Output the [X, Y] coordinate of the center of the cell containing the given text.  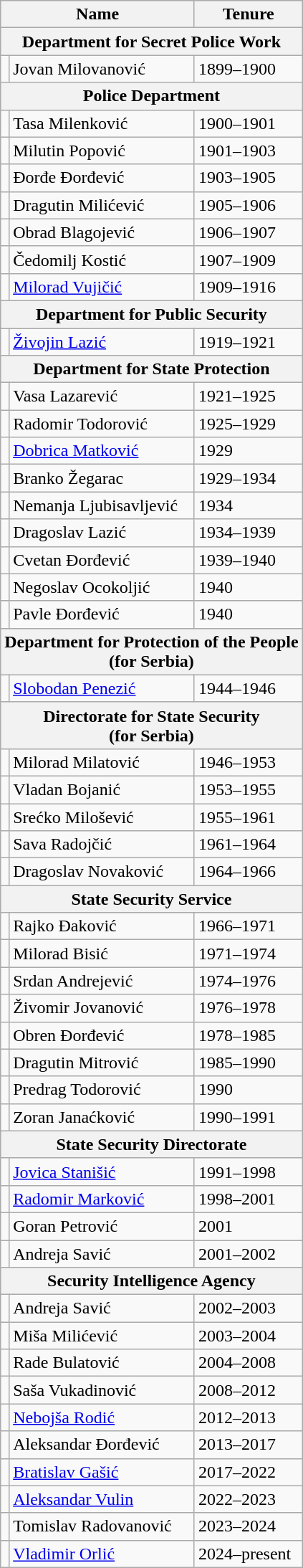
Sava Radojčić [102, 845]
Čedomilj Kostić [102, 260]
1929–1934 [248, 478]
1900–1901 [248, 123]
Negoslav Ocokoljić [102, 587]
Goran Petrović [102, 1226]
Radomir Todorović [102, 424]
Dragoslav Novaković [102, 872]
2001–2002 [248, 1254]
Zoran Janaćković [102, 1117]
2013–2017 [248, 1445]
Vladimir Orlić [102, 1554]
Pavle Đorđević [102, 614]
1907–1909 [248, 260]
State Security Service [152, 899]
1903–1905 [248, 178]
Saša Vukadinović [102, 1390]
Tenure [248, 14]
State Security Directorate [152, 1144]
Živomir Jovanović [102, 1008]
1905–1906 [248, 205]
1906–1907 [248, 232]
1925–1929 [248, 424]
Department for Protection of the People(for Serbia) [152, 651]
Obrad Blagojević [102, 232]
Dragutin Milićević [102, 205]
Miša Milićević [102, 1336]
2024–present [248, 1554]
Živojin Lazić [102, 342]
Security Intelligence Agency [152, 1281]
Nemanja Ljubisavljević [102, 505]
1921–1925 [248, 396]
1946–1953 [248, 762]
2008–2012 [248, 1390]
Department for Secret Police Work [152, 42]
Đorđe Đorđević [102, 178]
2004–2008 [248, 1363]
1909–1916 [248, 287]
Department for State Protection [152, 369]
Slobodan Penezić [102, 688]
1971–1974 [248, 954]
Srećko Milošević [102, 817]
Milorad Milatović [102, 762]
1985–1990 [248, 1063]
Bratislav Gašić [102, 1472]
1990–1991 [248, 1117]
1939–1940 [248, 560]
Directorate for State Security(for Serbia) [152, 726]
Jovan Milovanović [102, 69]
Radomir Marković [102, 1199]
1934 [248, 505]
Aleksandar Đorđević [102, 1445]
2001 [248, 1226]
1974–1976 [248, 981]
Vasa Lazarević [102, 396]
1976–1978 [248, 1008]
1919–1921 [248, 342]
Dragutin Mitrović [102, 1063]
Branko Žegarac [102, 478]
Obren Đorđević [102, 1035]
Nebojša Rodić [102, 1417]
1955–1961 [248, 817]
Jovica Stanišić [102, 1172]
1998–2001 [248, 1199]
Rade Bulatović [102, 1363]
1966–1971 [248, 926]
1953–1955 [248, 789]
Dragoslav Lazić [102, 533]
2017–2022 [248, 1472]
1964–1966 [248, 872]
Name [97, 14]
Tomislav Radovanović [102, 1526]
Cvetan Đorđević [102, 560]
Tasa Milenković [102, 123]
Dobrica Matković [102, 451]
1991–1998 [248, 1172]
2002–2003 [248, 1308]
1944–1946 [248, 688]
1961–1964 [248, 845]
2012–2013 [248, 1417]
Vladan Bojanić [102, 789]
1899–1900 [248, 69]
Rajko Đaković [102, 926]
Milorad Vujičić [102, 287]
Srdan Andrejević [102, 981]
Milorad Bisić [102, 954]
Predrag Todorović [102, 1090]
Milutin Popović [102, 151]
1978–1985 [248, 1035]
Department for Public Security [152, 314]
2003–2004 [248, 1336]
1934–1939 [248, 533]
1929 [248, 451]
Police Department [152, 96]
1901–1903 [248, 151]
2022–2023 [248, 1499]
Aleksandar Vulin [102, 1499]
2023–2024 [248, 1526]
1990 [248, 1090]
